Return [X, Y] of the center of cell containing provided text 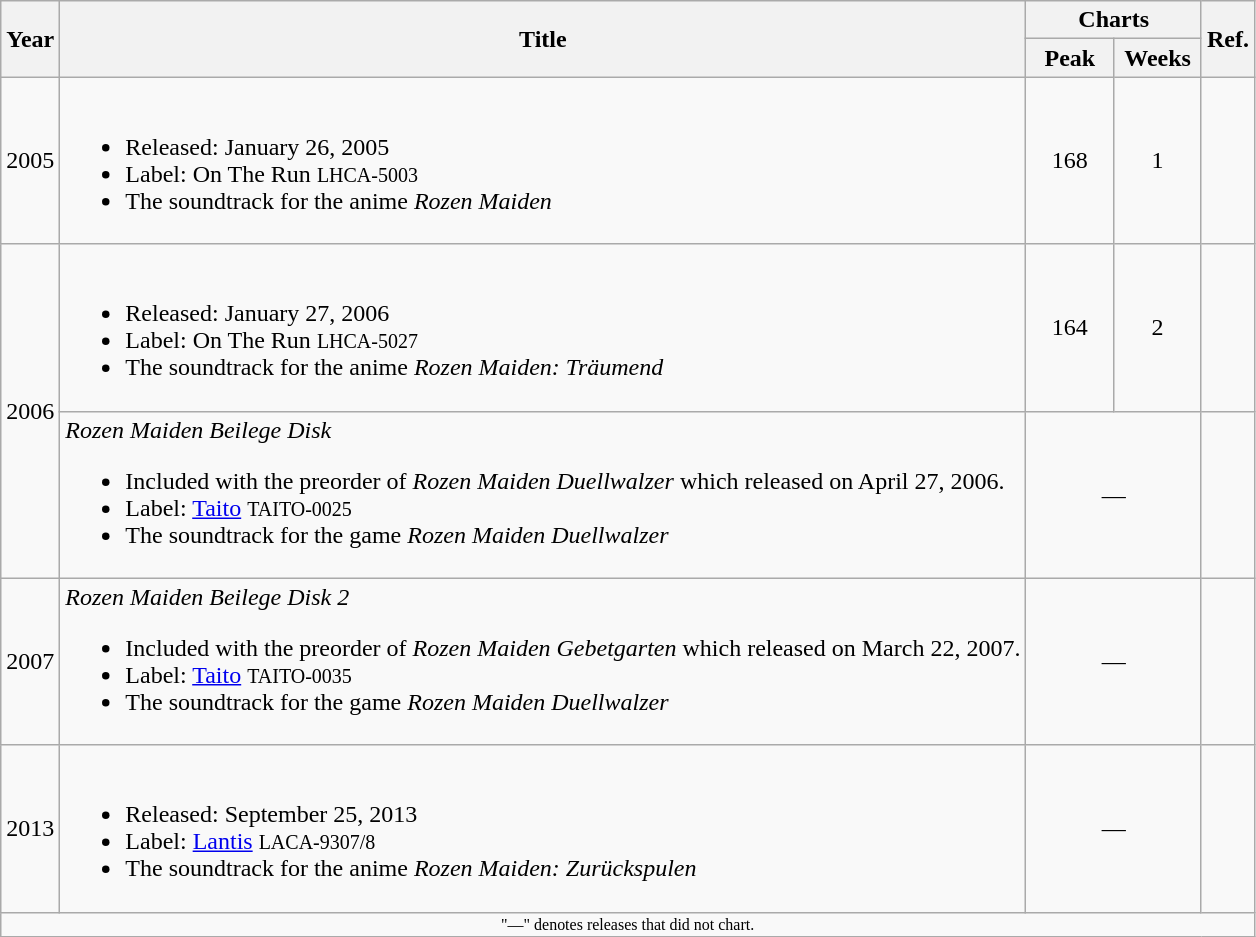
168 [1070, 160]
Year [30, 39]
2013 [30, 828]
2007 [30, 662]
Ref. [1228, 39]
Released: September 25, 2013Label: Lantis LACA-9307/8The soundtrack for the anime Rozen Maiden: Zurückspulen [543, 828]
Charts [1114, 20]
1 [1158, 160]
Weeks [1158, 58]
Peak [1070, 58]
2 [1158, 328]
2005 [30, 160]
"—" denotes releases that did not chart. [628, 924]
164 [1070, 328]
Title [543, 39]
2006 [30, 411]
Released: January 27, 2006Label: On The Run LHCA-5027The soundtrack for the anime Rozen Maiden: Träumend [543, 328]
Released: January 26, 2005Label: On The Run LHCA-5003The soundtrack for the anime Rozen Maiden [543, 160]
